Search for the cell housing the specified text and yield its [X, Y] center coordinate. 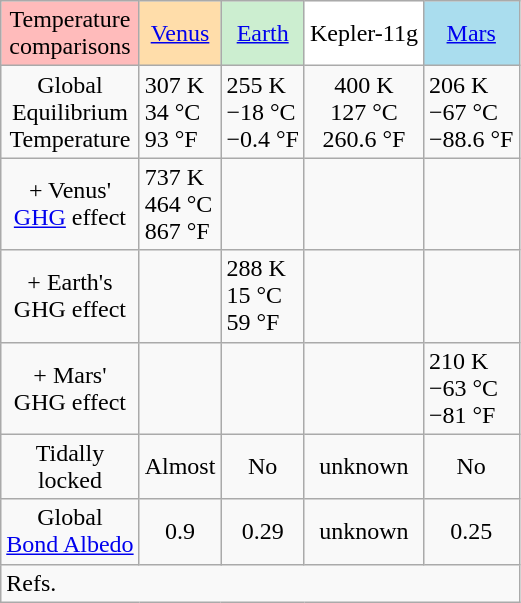
GlobalEquilibrium Temperature [70, 112]
210 K −63 °C−81 °F [471, 388]
0.25 [471, 532]
0.9 [180, 532]
Tidally locked [70, 466]
Global Bond Albedo [70, 532]
Venus [180, 34]
255 K −18 °C−0.4 °F [263, 112]
+ Venus'GHG effect [70, 204]
Mars [471, 34]
Earth [263, 34]
206 K −67 °C−88.6 °F [471, 112]
307 K 34 °C 93 °F [180, 112]
Almost [180, 466]
+ Earth'sGHG effect [70, 296]
400 K 127 °C 260.6 °F [364, 112]
288 K 15 °C59 °F [263, 296]
Kepler-11g [364, 34]
+ Mars'GHG effect [70, 388]
0.29 [263, 532]
737 K 464 °C867 °F [180, 204]
Temperaturecomparisons [70, 34]
Refs. [260, 583]
